Search for the cell housing the specified text and yield its [X, Y] center coordinate. 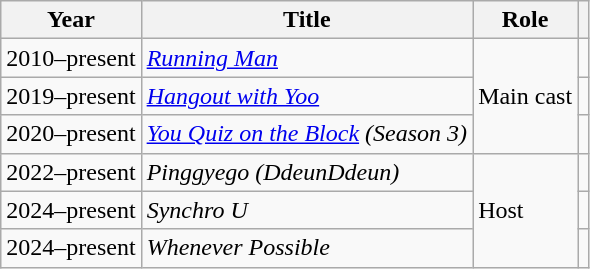
2019–present [71, 96]
Year [71, 20]
Running Man [306, 58]
You Quiz on the Block (Season 3) [306, 134]
Main cast [526, 96]
Title [306, 20]
Whenever Possible [306, 248]
2022–present [71, 172]
Synchro U [306, 210]
Role [526, 20]
Hangout with Yoo [306, 96]
Host [526, 210]
Pinggyego (DdeunDdeun) [306, 172]
2010–present [71, 58]
2020–present [71, 134]
